Pinpoint the cell where the given text exists, returning its (X, Y) midpoint coordinate. 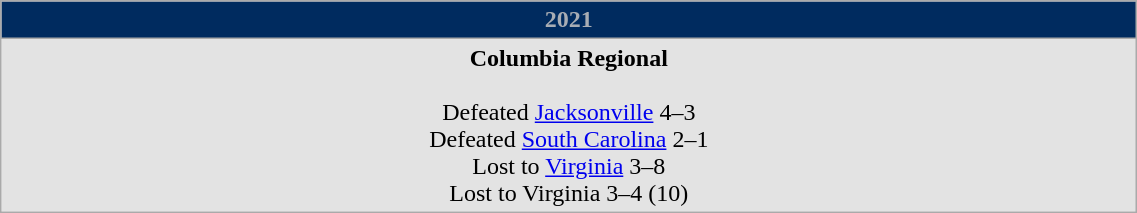
Columbia RegionalDefeated Jacksonville 4–3Defeated South Carolina 2–1Lost to Virginia 3–8Lost to Virginia 3–4 (10) (569, 126)
2021 (569, 20)
